Detect which cell encompasses the target text, then output its (X, Y) center coordinate. 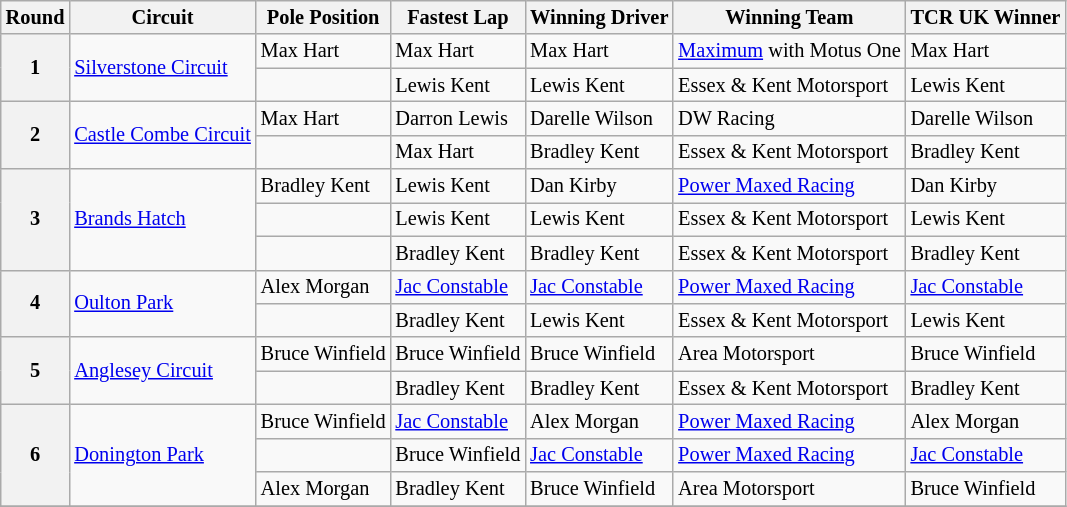
Silverstone Circuit (162, 68)
Winning Team (789, 17)
Circuit (162, 17)
Fastest Lap (458, 17)
Donington Park (162, 454)
Round (36, 17)
5 (36, 370)
1 (36, 68)
4 (36, 304)
Maximum with Motus One (789, 51)
TCR UK Winner (986, 17)
DW Racing (789, 118)
Winning Driver (599, 17)
Pole Position (324, 17)
3 (36, 220)
2 (36, 134)
6 (36, 454)
Castle Combe Circuit (162, 134)
Brands Hatch (162, 220)
Darron Lewis (458, 118)
Anglesey Circuit (162, 370)
Oulton Park (162, 304)
